Extract the [x, y] coordinate from the center of the cell holding the provided text.  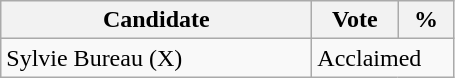
% [426, 20]
Candidate [156, 20]
Acclaimed [383, 58]
Vote [355, 20]
Sylvie Bureau (X) [156, 58]
